Pinpoint the cell where the given text exists, returning its (X, Y) midpoint coordinate. 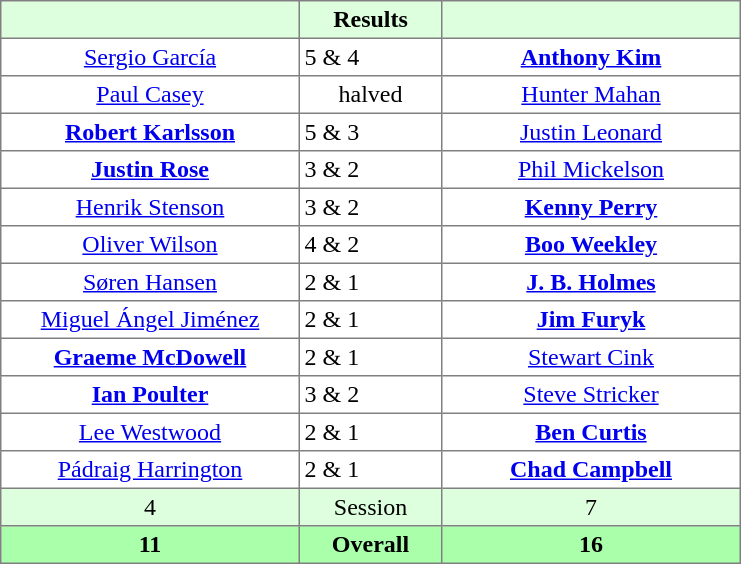
Miguel Ángel Jiménez (150, 320)
Stewart Cink (591, 357)
Steve Stricker (591, 395)
Justin Leonard (591, 132)
7 (591, 507)
Jim Furyk (591, 320)
Chad Campbell (591, 470)
Henrik Stenson (150, 207)
Paul Casey (150, 95)
Boo Weekley (591, 245)
Justin Rose (150, 170)
Søren Hansen (150, 282)
Phil Mickelson (591, 170)
Anthony Kim (591, 57)
16 (591, 545)
5 & 4 (370, 57)
halved (370, 95)
5 & 3 (370, 132)
Overall (370, 545)
4 & 2 (370, 245)
J. B. Holmes (591, 282)
Session (370, 507)
Oliver Wilson (150, 245)
Hunter Mahan (591, 95)
Robert Karlsson (150, 132)
Ian Poulter (150, 395)
Lee Westwood (150, 432)
Results (370, 20)
Kenny Perry (591, 207)
Sergio García (150, 57)
Graeme McDowell (150, 357)
Ben Curtis (591, 432)
11 (150, 545)
4 (150, 507)
Pádraig Harrington (150, 470)
